Pinpoint the cell where the given text exists, returning its [x, y] midpoint coordinate. 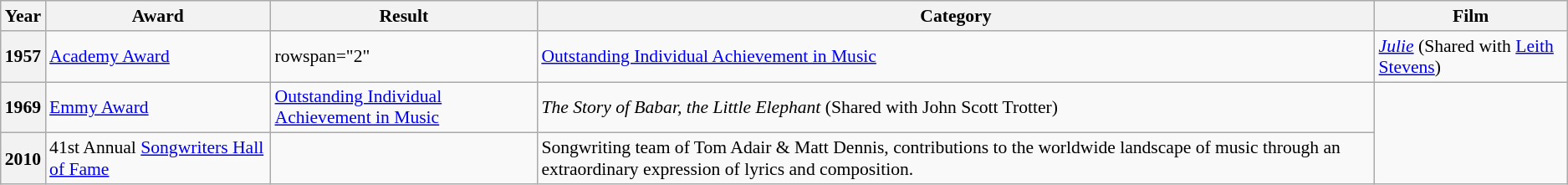
Award [157, 16]
2010 [23, 159]
Year [23, 16]
1957 [23, 57]
1969 [23, 107]
Result [403, 16]
41st Annual Songwriters Hall of Fame [157, 159]
Film [1471, 16]
Academy Award [157, 57]
Category [955, 16]
The Story of Babar, the Little Elephant (Shared with John Scott Trotter) [955, 107]
rowspan="2" [403, 57]
Julie (Shared with Leith Stevens) [1471, 57]
Emmy Award [157, 107]
